Output the (X, Y) coordinate of the center of the cell containing the given text.  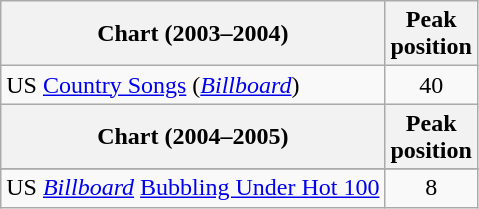
US Country Songs (Billboard) (193, 85)
40 (431, 85)
Chart (2003–2004) (193, 34)
8 (431, 188)
Chart (2004–2005) (193, 136)
US Billboard Bubbling Under Hot 100 (193, 188)
